Return [X, Y] of the center of cell containing provided text 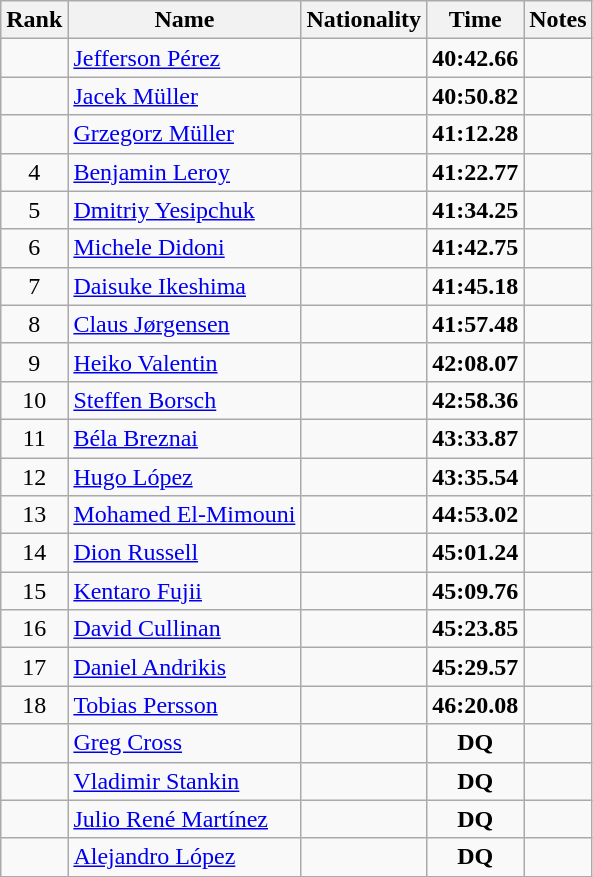
Mohamed El-Mimouni [184, 515]
Benjamin Leroy [184, 172]
40:42.66 [476, 58]
Notes [558, 20]
41:42.75 [476, 248]
45:01.24 [476, 553]
41:45.18 [476, 286]
Dmitriy Yesipchuk [184, 210]
Julio René Martínez [184, 819]
41:22.77 [476, 172]
11 [34, 438]
45:29.57 [476, 667]
14 [34, 553]
44:53.02 [476, 515]
41:34.25 [476, 210]
40:50.82 [476, 96]
43:33.87 [476, 438]
Kentaro Fujii [184, 591]
Jefferson Pérez [184, 58]
Daisuke Ikeshima [184, 286]
Greg Cross [184, 743]
17 [34, 667]
Name [184, 20]
Jacek Müller [184, 96]
15 [34, 591]
Tobias Persson [184, 705]
5 [34, 210]
41:57.48 [476, 324]
Time [476, 20]
Rank [34, 20]
42:58.36 [476, 400]
45:23.85 [476, 629]
6 [34, 248]
Michele Didoni [184, 248]
4 [34, 172]
10 [34, 400]
Claus Jørgensen [184, 324]
Nationality [364, 20]
9 [34, 362]
7 [34, 286]
13 [34, 515]
Béla Breznai [184, 438]
46:20.08 [476, 705]
Vladimir Stankin [184, 781]
Heiko Valentin [184, 362]
43:35.54 [476, 477]
18 [34, 705]
Grzegorz Müller [184, 134]
41:12.28 [476, 134]
42:08.07 [476, 362]
45:09.76 [476, 591]
Dion Russell [184, 553]
16 [34, 629]
Alejandro López [184, 857]
8 [34, 324]
Daniel Andrikis [184, 667]
David Cullinan [184, 629]
Steffen Borsch [184, 400]
12 [34, 477]
Hugo López [184, 477]
